Scan for the cell matching the given text and deliver its [X, Y] coordinate at center. 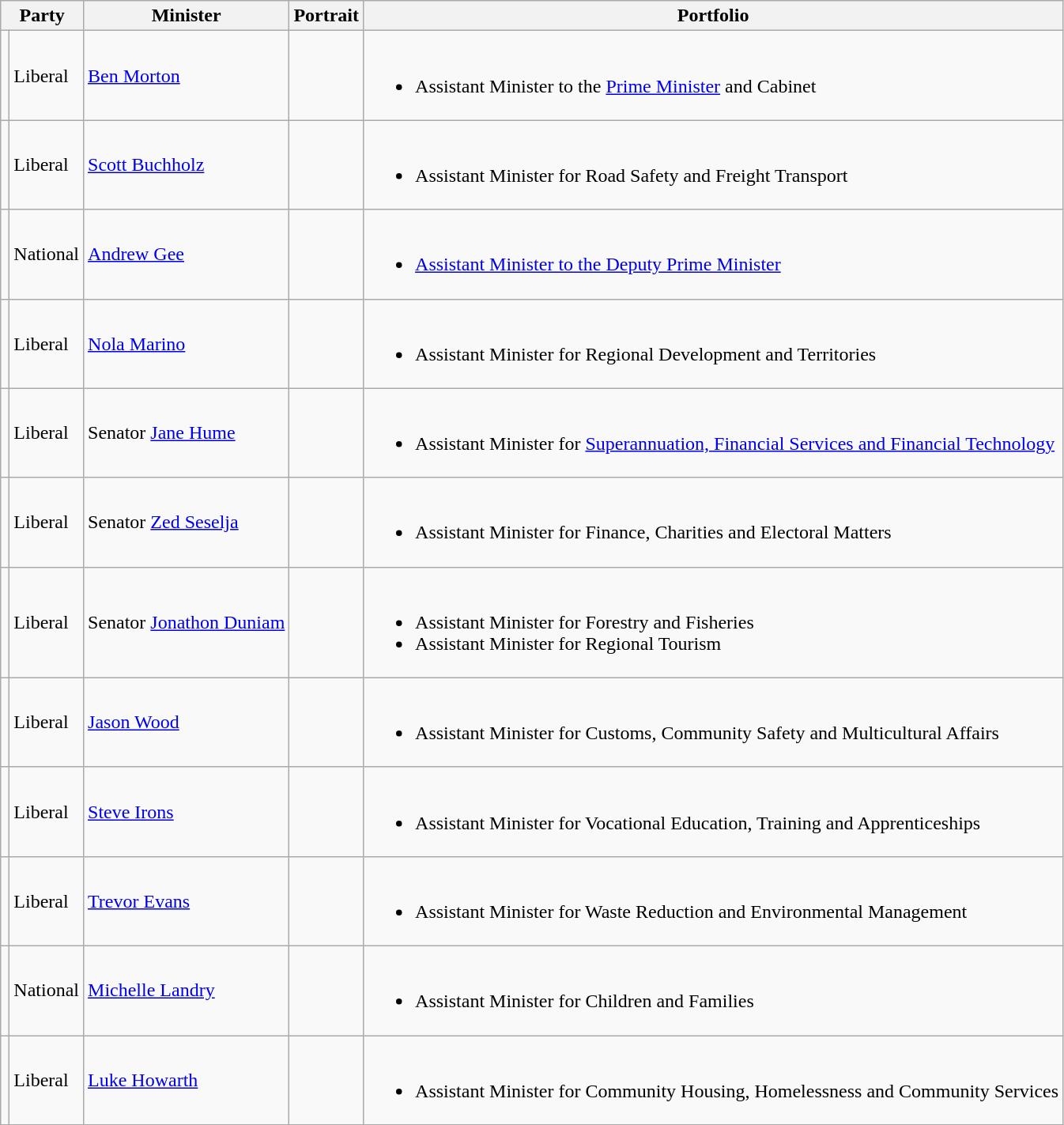
Assistant Minister to the Prime Minister and Cabinet [713, 76]
Portfolio [713, 16]
Trevor Evans [187, 901]
Nola Marino [187, 343]
Jason Wood [187, 723]
Ben Morton [187, 76]
Luke Howarth [187, 1080]
Party [43, 16]
Assistant Minister for Finance, Charities and Electoral Matters [713, 522]
Assistant Minister for Regional Development and Territories [713, 343]
Assistant Minister for Community Housing, Homelessness and Community Services [713, 1080]
Assistant Minister for Road Safety and Freight Transport [713, 164]
Scott Buchholz [187, 164]
Assistant Minister for Customs, Community Safety and Multicultural Affairs [713, 723]
Senator Jonathon Duniam [187, 622]
Steve Irons [187, 811]
Assistant Minister to the Deputy Prime Minister [713, 255]
Assistant Minister for Waste Reduction and Environmental Management [713, 901]
Senator Jane Hume [187, 433]
Assistant Minister for Children and Families [713, 990]
Assistant Minister for Forestry and FisheriesAssistant Minister for Regional Tourism [713, 622]
Assistant Minister for Vocational Education, Training and Apprenticeships [713, 811]
Andrew Gee [187, 255]
Senator Zed Seselja [187, 522]
Michelle Landry [187, 990]
Minister [187, 16]
Portrait [326, 16]
Assistant Minister for Superannuation, Financial Services and Financial Technology [713, 433]
